For the text-containing cell, return its midpoint in (X, Y) coordinate format. 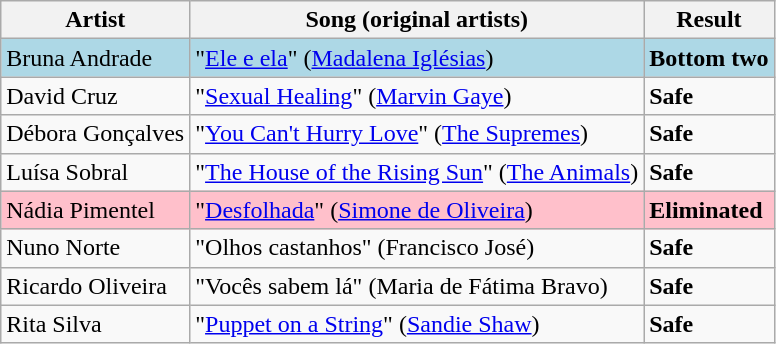
Ricardo Oliveira (96, 286)
Rita Silva (96, 324)
Débora Gonçalves (96, 134)
Nádia Pimentel (96, 210)
"Desfolhada" (Simone de Oliveira) (417, 210)
Artist (96, 20)
Bottom two (709, 58)
David Cruz (96, 96)
"Sexual Healing" (Marvin Gaye) (417, 96)
Luísa Sobral (96, 172)
Result (709, 20)
"Ele e ela" (Madalena Iglésias) (417, 58)
"You Can't Hurry Love" (The Supremes) (417, 134)
"Puppet on a String" (Sandie Shaw) (417, 324)
"Vocês sabem lá" (Maria de Fátima Bravo) (417, 286)
Bruna Andrade (96, 58)
Song (original artists) (417, 20)
"The House of the Rising Sun" (The Animals) (417, 172)
"Olhos castanhos" (Francisco José) (417, 248)
Eliminated (709, 210)
Nuno Norte (96, 248)
